From the cell containing the given text, extract its center point as [X, Y] coordinate. 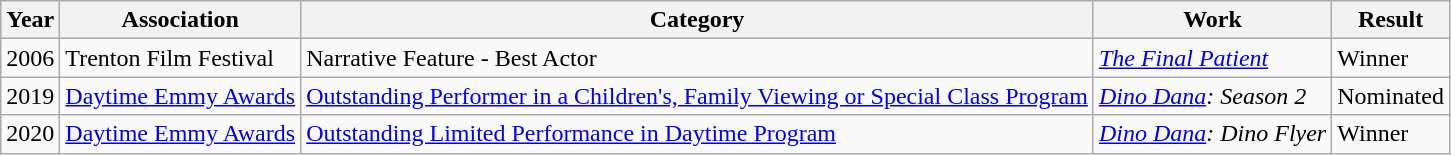
Outstanding Performer in a Children's, Family Viewing or Special Class Program [698, 96]
2020 [30, 134]
Category [698, 20]
Year [30, 20]
Result [1391, 20]
Dino Dana: Season 2 [1212, 96]
Nominated [1391, 96]
Narrative Feature - Best Actor [698, 58]
The Final Patient [1212, 58]
Trenton Film Festival [180, 58]
Outstanding Limited Performance in Daytime Program [698, 134]
Dino Dana: Dino Flyer [1212, 134]
Association [180, 20]
2019 [30, 96]
Work [1212, 20]
2006 [30, 58]
